For the text-containing cell, return its midpoint in (x, y) coordinate format. 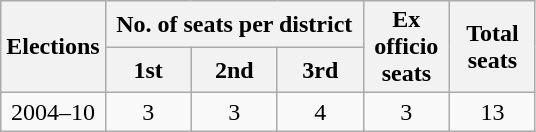
Elections (53, 47)
1st (148, 70)
Total seats (492, 47)
Ex officio seats (406, 47)
3rd (320, 70)
No. of seats per district (234, 24)
13 (492, 112)
2nd (234, 70)
4 (320, 112)
2004–10 (53, 112)
